Provide the [X, Y] coordinate of the cell's center where the given text is located.  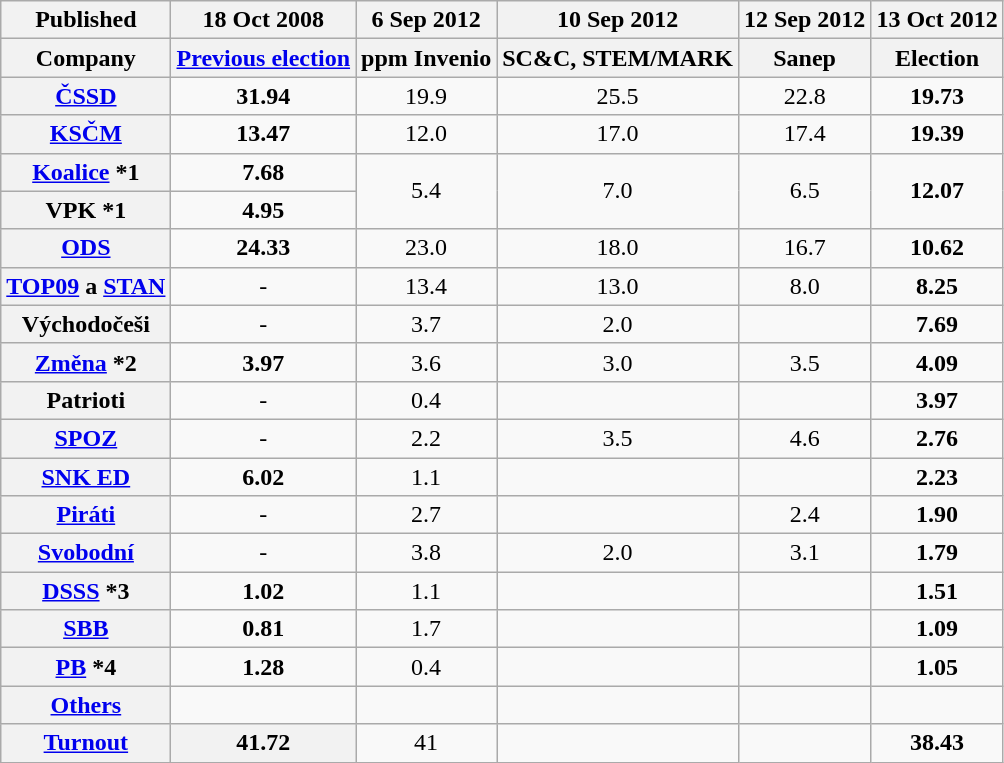
7.69 [937, 324]
18.0 [618, 248]
3.6 [426, 362]
Turnout [86, 743]
4.09 [937, 362]
41 [426, 743]
17.0 [618, 134]
1.09 [937, 629]
1.02 [264, 591]
16.7 [804, 248]
SNK ED [86, 477]
7.68 [264, 172]
TOP09 a STAN [86, 286]
3.0 [618, 362]
PB *4 [86, 667]
Změna *2 [86, 362]
SBB [86, 629]
Koalice *1 [86, 172]
Svobodní [86, 553]
2.76 [937, 438]
DSSS *3 [86, 591]
41.72 [264, 743]
Company [86, 58]
23.0 [426, 248]
13.47 [264, 134]
10.62 [937, 248]
22.8 [804, 96]
31.94 [264, 96]
1.28 [264, 667]
0.81 [264, 629]
13.4 [426, 286]
8.0 [804, 286]
4.6 [804, 438]
3.7 [426, 324]
8.25 [937, 286]
VPK *1 [86, 210]
12 Sep 2012 [804, 20]
6 Sep 2012 [426, 20]
1.7 [426, 629]
19.9 [426, 96]
38.43 [937, 743]
19.73 [937, 96]
6.5 [804, 191]
19.39 [937, 134]
ppm Invenio [426, 58]
2.4 [804, 515]
13 Oct 2012 [937, 20]
Patrioti [86, 400]
4.95 [264, 210]
ČSSD [86, 96]
Others [86, 705]
SC&C, STEM/MARK [618, 58]
SPOZ [86, 438]
1.05 [937, 667]
12.0 [426, 134]
KSČM [86, 134]
3.8 [426, 553]
24.33 [264, 248]
17.4 [804, 134]
Previous election [264, 58]
ODS [86, 248]
12.07 [937, 191]
1.51 [937, 591]
2.23 [937, 477]
10 Sep 2012 [618, 20]
Sanep [804, 58]
18 Oct 2008 [264, 20]
1.79 [937, 553]
1.90 [937, 515]
5.4 [426, 191]
3.1 [804, 553]
6.02 [264, 477]
13.0 [618, 286]
2.7 [426, 515]
Východočeši [86, 324]
25.5 [618, 96]
7.0 [618, 191]
2.2 [426, 438]
Published [86, 20]
Election [937, 58]
Piráti [86, 515]
